Find where the given text appears and provide that cell's center as (x, y) coordinate. 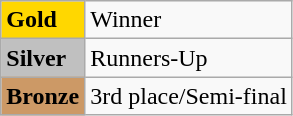
Bronze (43, 96)
3rd place/Semi-final (189, 96)
Gold (43, 20)
Runners-Up (189, 58)
Silver (43, 58)
Winner (189, 20)
